Output the [X, Y] coordinate of the center of the cell containing the given text.  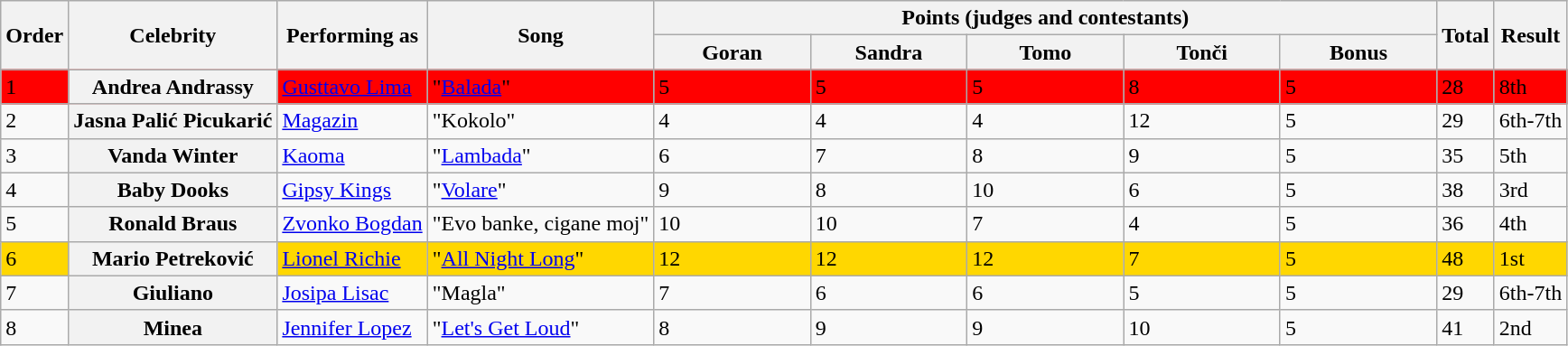
Magazin [352, 121]
Song [540, 35]
Giuliano [173, 293]
Goran [732, 52]
Mario Petreković [173, 258]
Bonus [1358, 52]
"Kokolo" [540, 121]
Performing as [352, 35]
Zvonko Bogdan [352, 224]
3rd [1530, 190]
8th [1530, 87]
Tonči [1201, 52]
36 [1466, 224]
Minea [173, 327]
Baby Dooks [173, 190]
Celebrity [173, 35]
Result [1530, 35]
Order [34, 35]
Josipa Lisac [352, 293]
"Balada" [540, 87]
Ronald Braus [173, 224]
Sandra [889, 52]
Gipsy Kings [352, 190]
Jennifer Lopez [352, 327]
3 [34, 155]
2 [34, 121]
"Lambada" [540, 155]
Total [1466, 35]
28 [1466, 87]
Points (judges and contestants) [1046, 18]
38 [1466, 190]
4th [1530, 224]
1 [34, 87]
"All Night Long" [540, 258]
"Evo banke, cigane moj" [540, 224]
Vanda Winter [173, 155]
"Volare" [540, 190]
1st [1530, 258]
5th [1530, 155]
Lionel Richie [352, 258]
Andrea Andrassy [173, 87]
"Let's Get Loud" [540, 327]
Tomo [1046, 52]
Gusttavo Lima [352, 87]
Kaoma [352, 155]
48 [1466, 258]
35 [1466, 155]
2nd [1530, 327]
"Magla" [540, 293]
41 [1466, 327]
Jasna Palić Picukarić [173, 121]
